Identify which cell holds the provided text, then report its (X, Y) central coordinate. 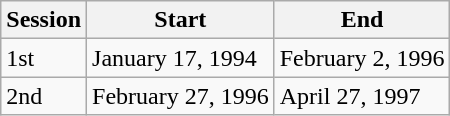
Session (44, 20)
Start (181, 20)
End (362, 20)
February 2, 1996 (362, 58)
1st (44, 58)
2nd (44, 96)
February 27, 1996 (181, 96)
January 17, 1994 (181, 58)
April 27, 1997 (362, 96)
